Pinpoint the cell where the given text exists, returning its [X, Y] midpoint coordinate. 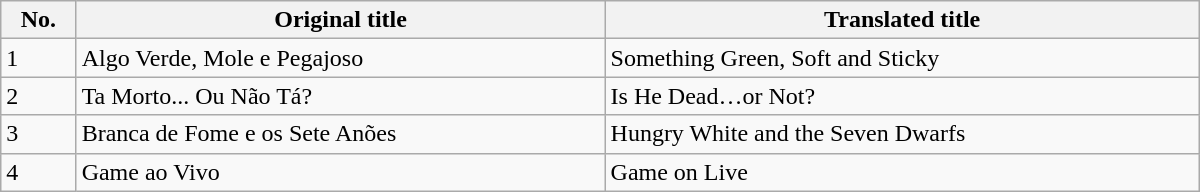
Game on Live [902, 172]
No. [38, 20]
Ta Morto... Ou Não Tá? [340, 96]
2 [38, 96]
Branca de Fome e os Sete Anões [340, 134]
4 [38, 172]
Hungry White and the Seven Dwarfs [902, 134]
Original title [340, 20]
3 [38, 134]
Is He Dead…or Not? [902, 96]
Algo Verde, Mole e Pegajoso [340, 58]
Translated title [902, 20]
Something Green, Soft and Sticky [902, 58]
Game ao Vivo [340, 172]
1 [38, 58]
